Scan for the cell matching the given text and deliver its [x, y] coordinate at center. 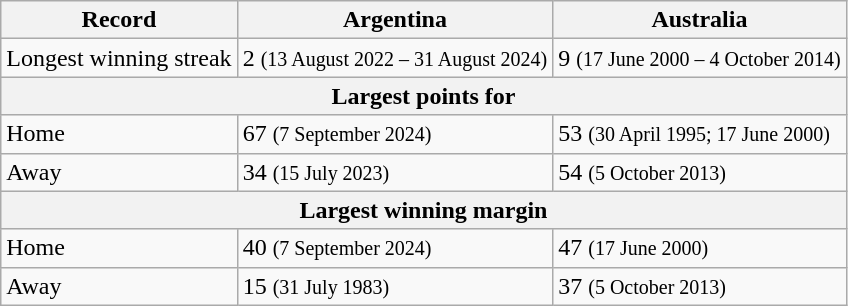
54 (5 October 2013) [700, 172]
Record [119, 20]
Largest points for [424, 96]
Australia [700, 20]
67 (7 September 2024) [395, 134]
37 (5 October 2013) [700, 286]
9 (17 June 2000 – 4 October 2014) [700, 58]
34 (15 July 2023) [395, 172]
Argentina [395, 20]
Longest winning streak [119, 58]
15 (31 July 1983) [395, 286]
53 (30 April 1995; 17 June 2000) [700, 134]
40 (7 September 2024) [395, 248]
2 (13 August 2022 – 31 August 2024) [395, 58]
Largest winning margin [424, 210]
47 (17 June 2000) [700, 248]
